Return (x, y) of the center of cell containing provided text 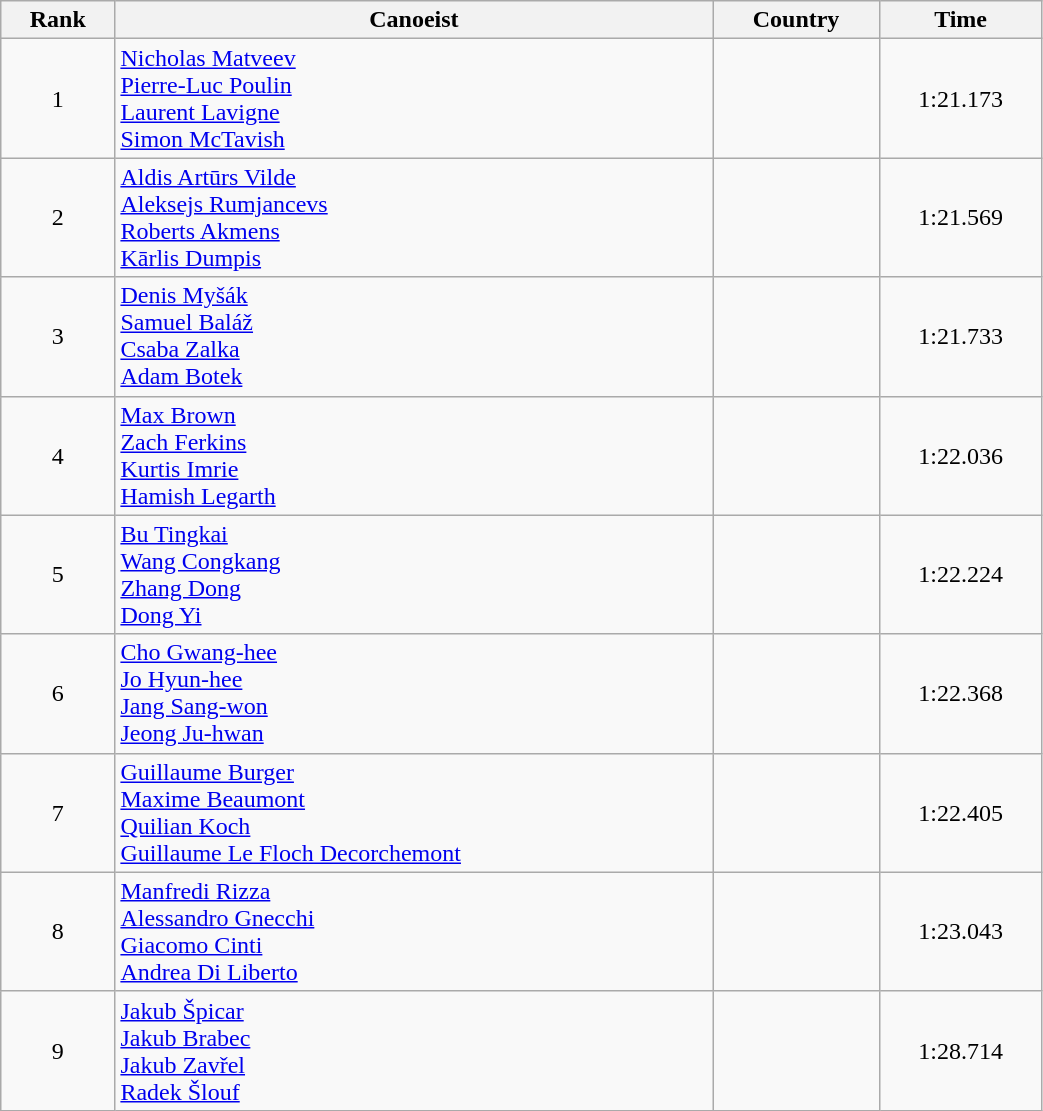
Time (960, 20)
8 (58, 932)
Country (796, 20)
Denis MyšákSamuel BalážCsaba ZalkaAdam Botek (414, 336)
Nicholas MatveevPierre-Luc PoulinLaurent LavigneSimon McTavish (414, 98)
1 (58, 98)
Max BrownZach FerkinsKurtis ImrieHamish Legarth (414, 456)
6 (58, 694)
1:21.733 (960, 336)
1:21.173 (960, 98)
1:22.405 (960, 812)
Rank (58, 20)
5 (58, 574)
Cho Gwang-heeJo Hyun-heeJang Sang-wonJeong Ju-hwan (414, 694)
1:23.043 (960, 932)
1:22.368 (960, 694)
9 (58, 1050)
Canoeist (414, 20)
1:28.714 (960, 1050)
2 (58, 218)
3 (58, 336)
4 (58, 456)
Jakub ŠpicarJakub BrabecJakub ZavřelRadek Šlouf (414, 1050)
1:21.569 (960, 218)
1:22.224 (960, 574)
1:22.036 (960, 456)
7 (58, 812)
Aldis Artūrs VildeAleksejs RumjancevsRoberts AkmensKārlis Dumpis (414, 218)
Bu TingkaiWang CongkangZhang DongDong Yi (414, 574)
Guillaume BurgerMaxime BeaumontQuilian KochGuillaume Le Floch Decorchemont (414, 812)
Manfredi RizzaAlessandro GnecchiGiacomo CintiAndrea Di Liberto (414, 932)
